Detect which cell encompasses the target text, then output its [X, Y] center coordinate. 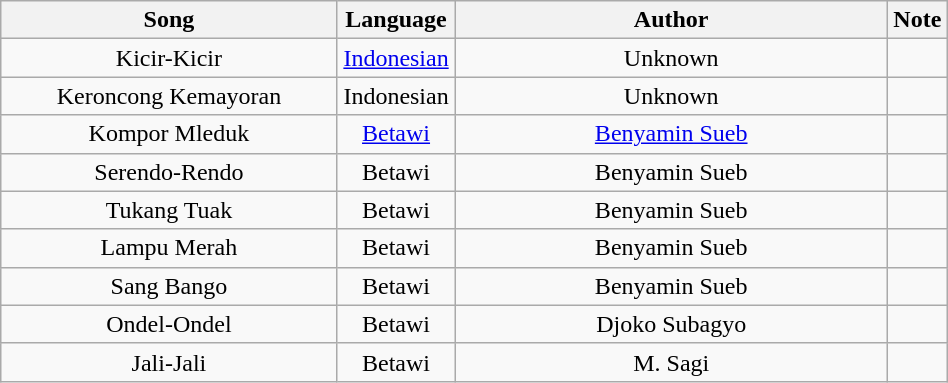
Serendo-Rendo [169, 172]
Language [396, 20]
Kompor Mleduk [169, 134]
M. Sagi [671, 362]
Jali-Jali [169, 362]
Lampu Merah [169, 248]
Author [671, 20]
Keroncong Kemayoran [169, 96]
Song [169, 20]
Tukang Tuak [169, 210]
Note [917, 20]
Sang Bango [169, 286]
Kicir-Kicir [169, 58]
Ondel-Ondel [169, 324]
Djoko Subagyo [671, 324]
